Return the (x, y) coordinate for the center point of the cell that contains the specified text.  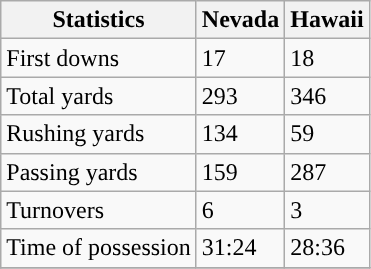
6 (240, 210)
Hawaii (327, 20)
First downs (99, 58)
59 (327, 134)
Nevada (240, 20)
17 (240, 58)
Total yards (99, 96)
134 (240, 134)
Turnovers (99, 210)
159 (240, 172)
28:36 (327, 248)
346 (327, 96)
3 (327, 210)
31:24 (240, 248)
18 (327, 58)
Passing yards (99, 172)
287 (327, 172)
Time of possession (99, 248)
293 (240, 96)
Statistics (99, 20)
Rushing yards (99, 134)
